Return [x, y] of the center of cell containing provided text 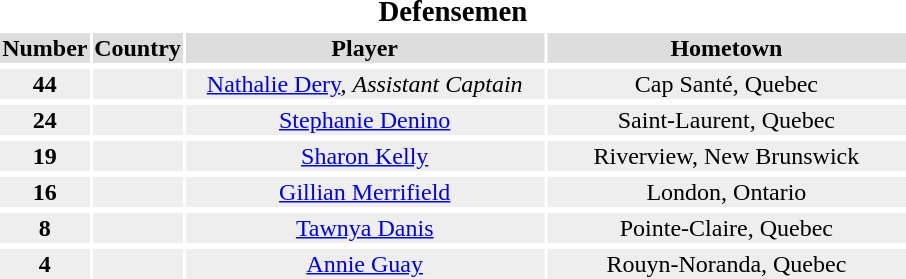
Hometown [726, 48]
Player [364, 48]
Pointe-Claire, Quebec [726, 228]
8 [45, 228]
Riverview, New Brunswick [726, 156]
Saint-Laurent, Quebec [726, 120]
16 [45, 192]
Rouyn-Noranda, Quebec [726, 264]
Country [138, 48]
Cap Santé, Quebec [726, 84]
Tawnya Danis [364, 228]
Annie Guay [364, 264]
Number [45, 48]
London, Ontario [726, 192]
44 [45, 84]
24 [45, 120]
Gillian Merrifield [364, 192]
19 [45, 156]
4 [45, 264]
Stephanie Denino [364, 120]
Nathalie Dery, Assistant Captain [364, 84]
Sharon Kelly [364, 156]
